Extract the [X, Y] coordinate from the center of the cell holding the provided text.  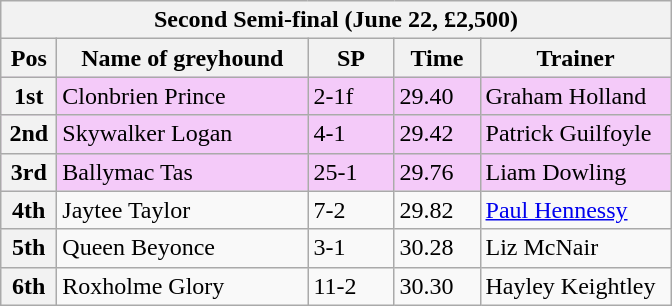
Trainer [576, 58]
29.42 [437, 134]
Jaytee Taylor [182, 210]
Name of greyhound [182, 58]
1st [29, 96]
Pos [29, 58]
5th [29, 248]
6th [29, 286]
29.76 [437, 172]
Patrick Guilfoyle [576, 134]
7-2 [351, 210]
11-2 [351, 286]
Clonbrien Prince [182, 96]
Time [437, 58]
Liam Dowling [576, 172]
2nd [29, 134]
29.40 [437, 96]
29.82 [437, 210]
Queen Beyonce [182, 248]
Graham Holland [576, 96]
30.28 [437, 248]
Liz McNair [576, 248]
4th [29, 210]
25-1 [351, 172]
Second Semi-final (June 22, £2,500) [336, 20]
Paul Hennessy [576, 210]
Skywalker Logan [182, 134]
Roxholme Glory [182, 286]
2-1f [351, 96]
30.30 [437, 286]
Ballymac Tas [182, 172]
SP [351, 58]
4-1 [351, 134]
3rd [29, 172]
3-1 [351, 248]
Hayley Keightley [576, 286]
